Pinpoint the cell where the given text exists, returning its [X, Y] midpoint coordinate. 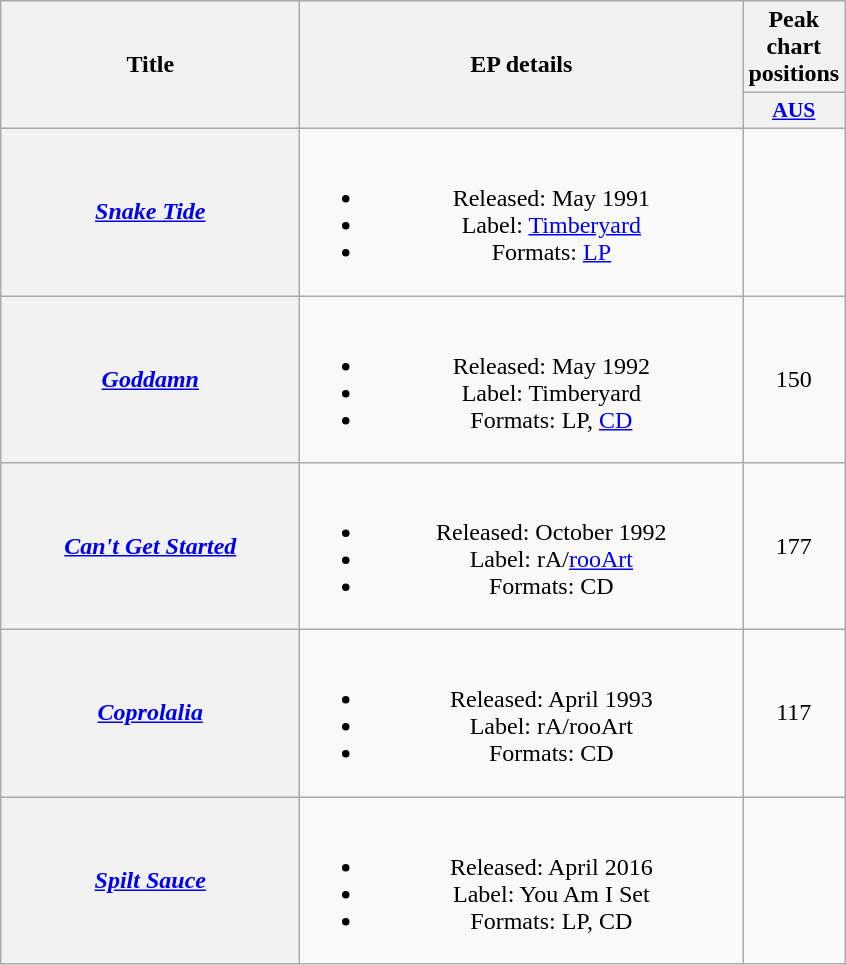
Coprolalia [150, 714]
AUS [794, 111]
150 [794, 380]
Released: May 1991Label: TimberyardFormats: LP [522, 212]
117 [794, 714]
Snake Tide [150, 212]
Peak chart positions [794, 47]
Released: April 2016Label: You Am I SetFormats: LP, CD [522, 880]
Released: May 1992Label: TimberyardFormats: LP, CD [522, 380]
Released: October 1992Label: rA/rooArtFormats: CD [522, 546]
Title [150, 65]
Goddamn [150, 380]
EP details [522, 65]
177 [794, 546]
Released: April 1993Label: rA/rooArtFormats: CD [522, 714]
Spilt Sauce [150, 880]
Can't Get Started [150, 546]
